Return (X, Y) of the center of cell containing provided text 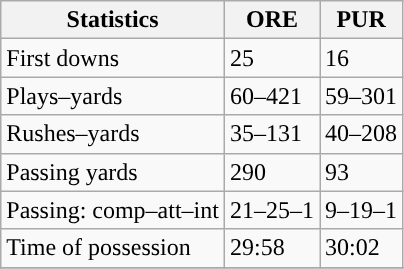
290 (272, 172)
30:02 (362, 248)
Time of possession (113, 248)
PUR (362, 20)
35–131 (272, 134)
Passing yards (113, 172)
Statistics (113, 20)
Plays–yards (113, 96)
Passing: comp–att–int (113, 210)
16 (362, 58)
40–208 (362, 134)
Rushes–yards (113, 134)
25 (272, 58)
93 (362, 172)
60–421 (272, 96)
59–301 (362, 96)
21–25–1 (272, 210)
ORE (272, 20)
9–19–1 (362, 210)
29:58 (272, 248)
First downs (113, 58)
